Scan for the cell matching the given text and deliver its [x, y] coordinate at center. 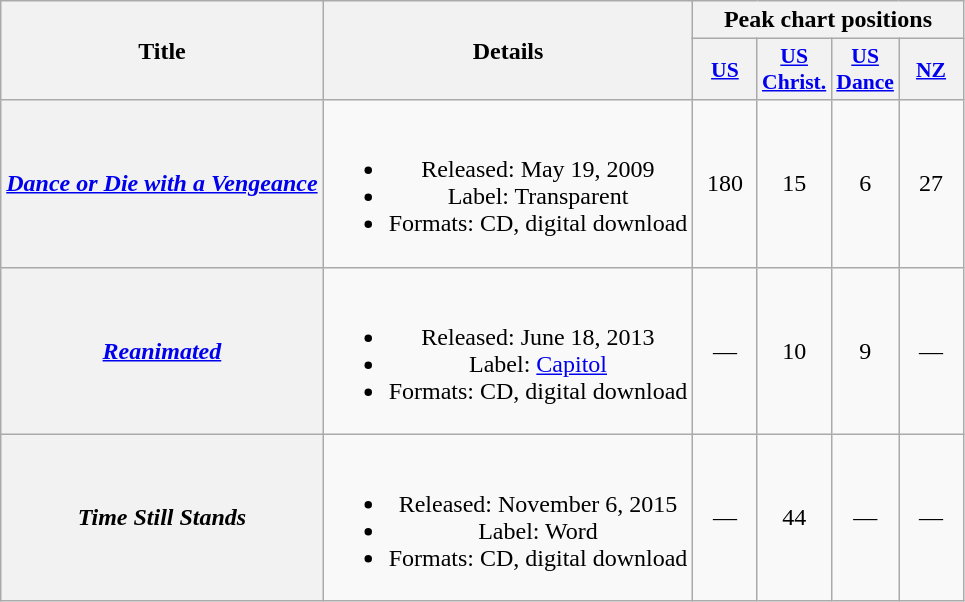
9 [865, 350]
Title [162, 50]
44 [794, 518]
15 [794, 184]
180 [725, 184]
Released: May 19, 2009Label: TransparentFormats: CD, digital download [508, 184]
USDance [865, 70]
6 [865, 184]
Details [508, 50]
Released: November 6, 2015Label: WordFormats: CD, digital download [508, 518]
Released: June 18, 2013Label: CapitolFormats: CD, digital download [508, 350]
Peak chart positions [828, 20]
USChrist. [794, 70]
Dance or Die with a Vengeance [162, 184]
27 [931, 184]
Time Still Stands [162, 518]
10 [794, 350]
NZ [931, 70]
Reanimated [162, 350]
US [725, 70]
